For the text-containing cell, return its midpoint in (X, Y) coordinate format. 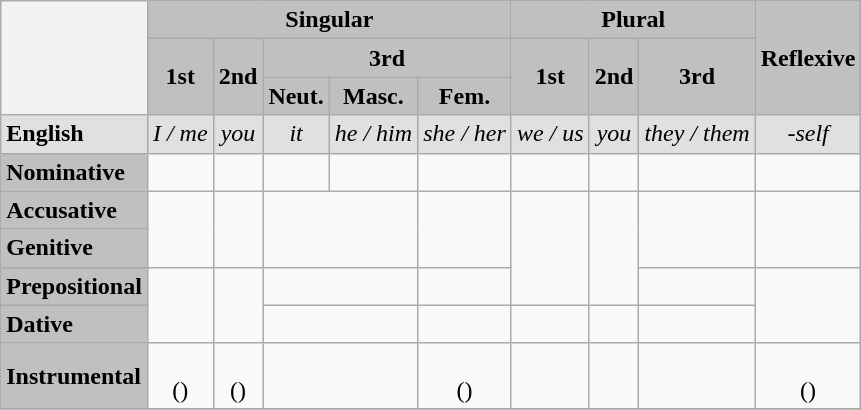
I / me (180, 134)
Plural (633, 20)
English (74, 134)
she / her (465, 134)
Genitive (74, 248)
Prepositional (74, 286)
-self (808, 134)
Neut. (296, 96)
we / us (550, 134)
Singular (329, 20)
Nominative (74, 172)
Dative (74, 324)
it (296, 134)
Accusative (74, 210)
they / them (697, 134)
Fem. (465, 96)
Masc. (373, 96)
Instrumental (74, 376)
he / him (373, 134)
Reflexive (808, 58)
